Find where the given text appears and provide that cell's center as (X, Y) coordinate. 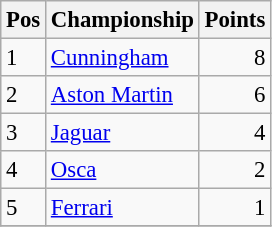
8 (234, 58)
Championship (123, 20)
6 (234, 95)
5 (24, 208)
3 (24, 133)
Pos (24, 20)
Aston Martin (123, 95)
Cunningham (123, 58)
Jaguar (123, 133)
Points (234, 20)
Ferrari (123, 208)
Osca (123, 170)
